For the text-containing cell, return its midpoint in [X, Y] coordinate format. 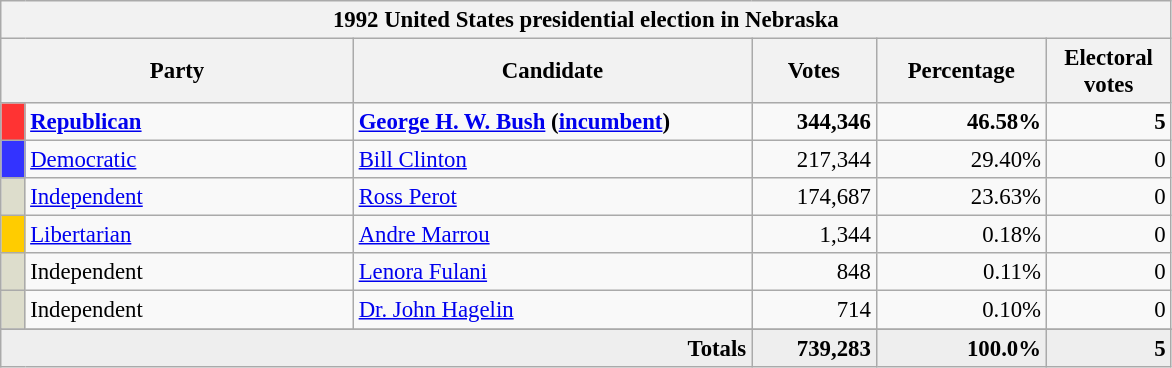
29.40% [961, 160]
Votes [814, 72]
Lenora Fulani [552, 273]
Andre Marrou [552, 235]
174,687 [814, 197]
Republican [189, 122]
Ross Perot [552, 197]
0.11% [961, 273]
100.0% [961, 348]
344,346 [814, 122]
0.10% [961, 310]
Electoral votes [1108, 72]
Libertarian [189, 235]
217,344 [814, 160]
Democratic [189, 160]
46.58% [961, 122]
Totals [376, 348]
1992 United States presidential election in Nebraska [586, 20]
739,283 [814, 348]
George H. W. Bush (incumbent) [552, 122]
Percentage [961, 72]
Dr. John Hagelin [552, 310]
714 [814, 310]
0.18% [961, 235]
1,344 [814, 235]
Bill Clinton [552, 160]
23.63% [961, 197]
Candidate [552, 72]
848 [814, 273]
Party [178, 72]
